Output the (X, Y) coordinate of the center of the cell containing the given text.  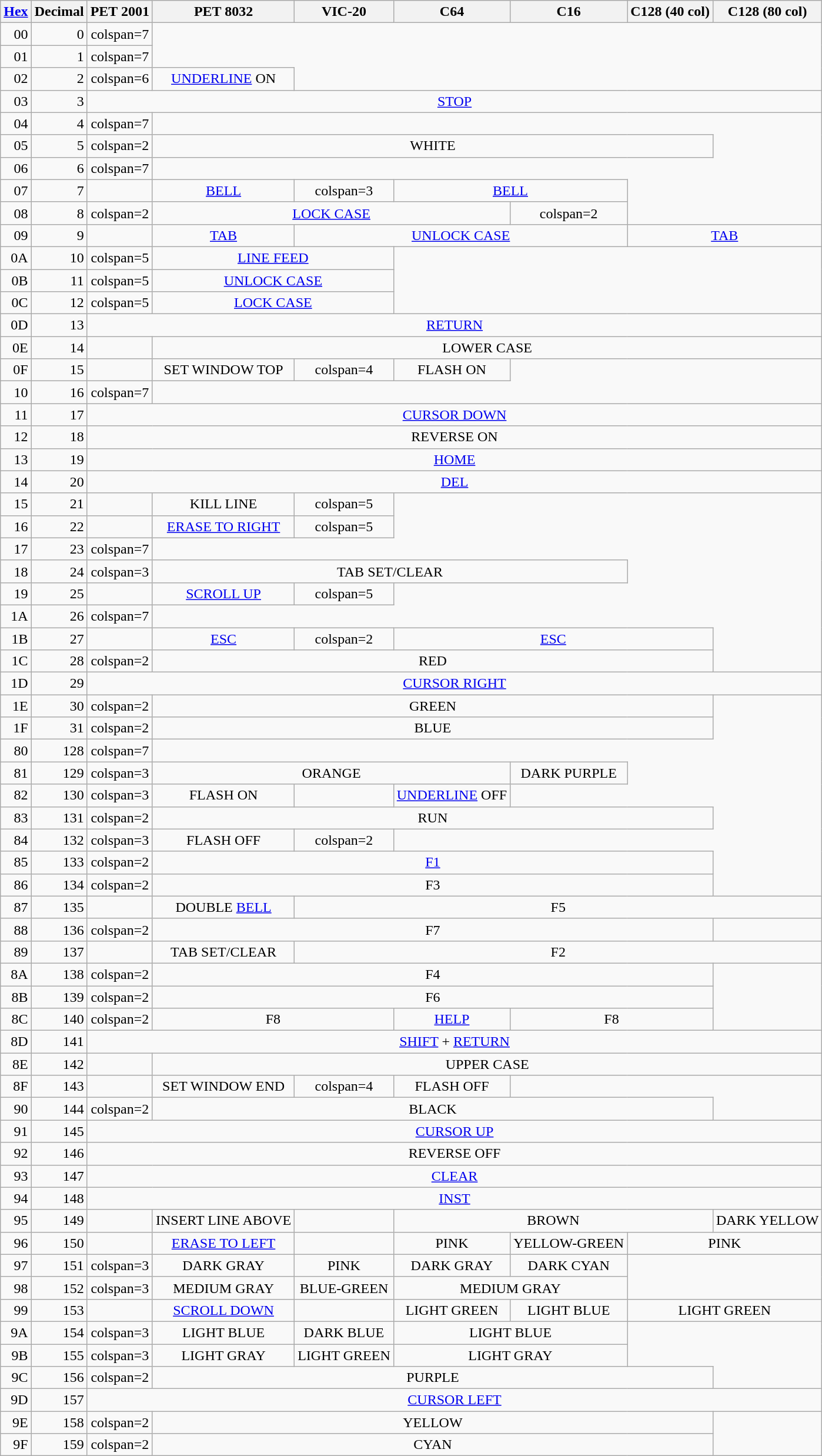
LINE FEED (273, 258)
93 (16, 1176)
0A (16, 258)
VIC-20 (345, 12)
8F (16, 1087)
25 (59, 594)
85 (16, 862)
C16 (569, 12)
DARK CYAN (569, 1265)
CLEAR (455, 1176)
0 (59, 34)
97 (16, 1265)
ORANGE (331, 773)
9 (59, 235)
20 (59, 482)
KILL LINE (223, 504)
134 (59, 885)
RUN (433, 818)
RETURN (455, 325)
128 (59, 751)
136 (59, 929)
9A (16, 1332)
05 (16, 146)
146 (59, 1154)
SET WINDOW END (223, 1087)
F5 (559, 907)
131 (59, 818)
6 (59, 168)
UNDERLINE ON (223, 79)
137 (59, 952)
04 (16, 124)
142 (59, 1064)
4 (59, 124)
28 (59, 661)
RED (433, 661)
8 (59, 213)
156 (59, 1378)
SET WINDOW TOP (223, 370)
08 (16, 213)
1F (16, 728)
9E (16, 1422)
8A (16, 974)
YELLOW-GREEN (569, 1243)
C128 (40 col) (670, 12)
1E (16, 706)
1D (16, 684)
80 (16, 751)
96 (16, 1243)
SHIFT + RETURN (455, 1042)
23 (59, 549)
144 (59, 1109)
8D (16, 1042)
F1 (433, 862)
27 (59, 638)
140 (59, 1019)
148 (59, 1198)
WHITE (433, 146)
138 (59, 974)
STOP (455, 101)
91 (16, 1131)
06 (16, 168)
82 (16, 795)
SCROLL UP (223, 594)
DARK BLUE (345, 1332)
159 (59, 1445)
F7 (433, 929)
Decimal (59, 12)
0D (16, 325)
09 (16, 235)
BLUE-GREEN (345, 1288)
7 (59, 191)
REVERSE OFF (455, 1154)
1 (59, 56)
Hex (16, 12)
141 (59, 1042)
GREEN (433, 706)
158 (59, 1422)
DARK PURPLE (569, 773)
87 (16, 907)
CYAN (433, 1445)
HOME (455, 459)
30 (59, 706)
F4 (433, 974)
133 (59, 862)
8B (16, 997)
01 (16, 56)
CURSOR LEFT (455, 1400)
F6 (433, 997)
INST (455, 1198)
139 (59, 997)
PURPLE (433, 1378)
UNDERLINE OFF (452, 795)
150 (59, 1243)
HELP (452, 1019)
83 (16, 818)
BROWN (553, 1221)
1C (16, 661)
143 (59, 1087)
94 (16, 1198)
2 (59, 79)
9B (16, 1355)
22 (59, 527)
0B (16, 281)
UPPER CASE (487, 1064)
153 (59, 1310)
CURSOR RIGHT (455, 684)
157 (59, 1400)
26 (59, 616)
90 (16, 1109)
155 (59, 1355)
152 (59, 1288)
DARK YELLOW (767, 1221)
129 (59, 773)
F3 (433, 885)
21 (59, 504)
C128 (80 col) (767, 12)
24 (59, 571)
135 (59, 907)
REVERSE ON (455, 437)
0C (16, 303)
3 (59, 101)
00 (16, 34)
132 (59, 840)
DOUBLE BELL (223, 907)
86 (16, 885)
INSERT LINE ABOVE (223, 1221)
9F (16, 1445)
SCROLL DOWN (223, 1310)
1A (16, 616)
F2 (559, 952)
95 (16, 1221)
9C (16, 1378)
CURSOR UP (455, 1131)
147 (59, 1176)
149 (59, 1221)
07 (16, 191)
YELLOW (433, 1422)
154 (59, 1332)
0E (16, 348)
03 (16, 101)
DEL (455, 482)
CURSOR DOWN (455, 415)
98 (16, 1288)
0F (16, 370)
1B (16, 638)
PET 8032 (223, 12)
8E (16, 1064)
C64 (452, 12)
BLUE (433, 728)
PET 2001 (120, 12)
151 (59, 1265)
89 (16, 952)
5 (59, 146)
88 (16, 929)
8C (16, 1019)
9D (16, 1400)
ERASE TO LEFT (223, 1243)
81 (16, 773)
LOWER CASE (487, 348)
84 (16, 840)
29 (59, 684)
02 (16, 79)
92 (16, 1154)
ERASE TO RIGHT (223, 527)
130 (59, 795)
145 (59, 1131)
BLACK (433, 1109)
colspan=6 (120, 79)
99 (16, 1310)
31 (59, 728)
